Return the [X, Y] coordinate for the center point of the cell that contains the specified text.  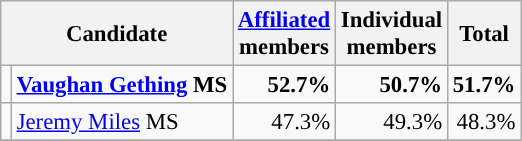
Vaughan Gething MS [122, 85]
51.7% [484, 85]
49.3% [392, 122]
50.7% [392, 85]
47.3% [284, 122]
Affiliated members [284, 34]
52.7% [284, 85]
Jeremy Miles MS [122, 122]
Individual members [392, 34]
48.3% [484, 122]
Total [484, 34]
Candidate [117, 34]
